Return the [X, Y] coordinate for the center point of the cell that contains the specified text.  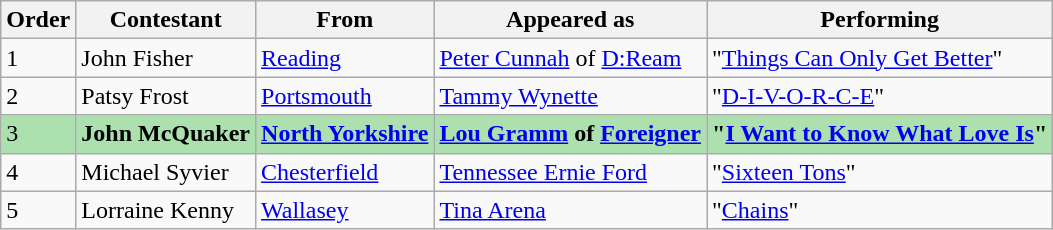
Michael Syvier [166, 172]
Peter Cunnah of D:Ream [570, 58]
"I Want to Know What Love Is" [880, 134]
Appeared as [570, 20]
5 [38, 210]
John Fisher [166, 58]
From [345, 20]
Patsy Frost [166, 96]
2 [38, 96]
"Sixteen Tons" [880, 172]
"Things Can Only Get Better" [880, 58]
Tennessee Ernie Ford [570, 172]
"Chains" [880, 210]
Wallasey [345, 210]
Performing [880, 20]
1 [38, 58]
Tina Arena [570, 210]
"D-I-V-O-R-C-E" [880, 96]
Order [38, 20]
Tammy Wynette [570, 96]
John McQuaker [166, 134]
3 [38, 134]
Lou Gramm of Foreigner [570, 134]
Portsmouth [345, 96]
Contestant [166, 20]
Reading [345, 58]
Lorraine Kenny [166, 210]
Chesterfield [345, 172]
4 [38, 172]
North Yorkshire [345, 134]
